Identify which cell holds the provided text, then report its (x, y) central coordinate. 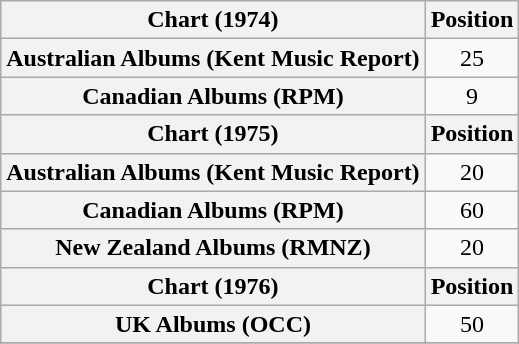
New Zealand Albums (RMNZ) (213, 248)
25 (472, 58)
60 (472, 210)
Chart (1975) (213, 134)
Chart (1974) (213, 20)
UK Albums (OCC) (213, 324)
Chart (1976) (213, 286)
9 (472, 96)
50 (472, 324)
